Scan for the cell matching the given text and deliver its [X, Y] coordinate at center. 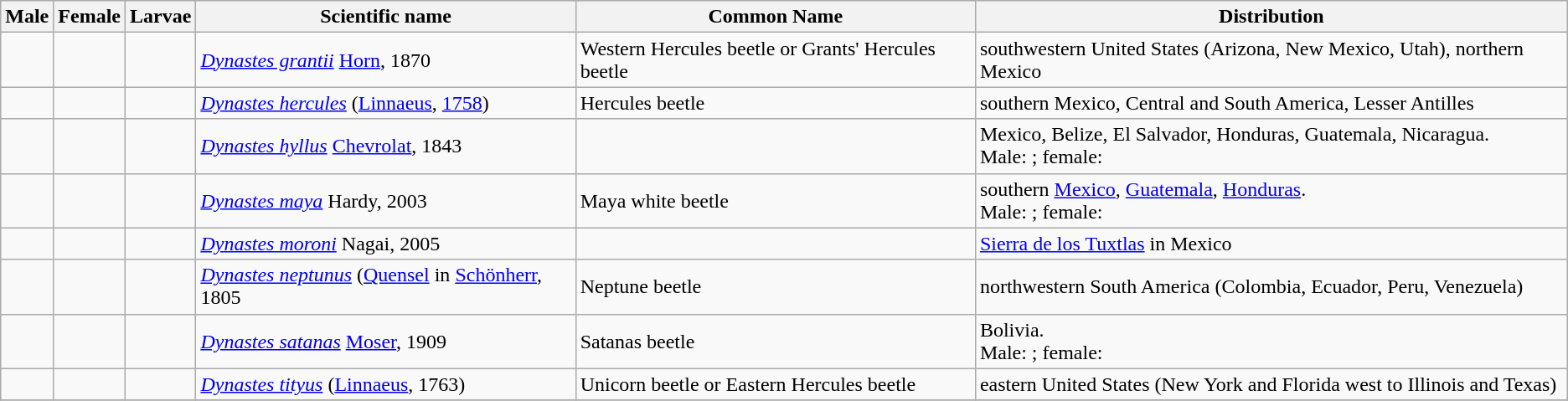
southern Mexico, Central and South America, Lesser Antilles [1271, 103]
eastern United States (New York and Florida west to Illinois and Texas) [1271, 384]
northwestern South America (Colombia, Ecuador, Peru, Venezuela) [1271, 286]
Neptune beetle [776, 286]
Dynastes satanas Moser, 1909 [385, 342]
Dynastes grantii Horn, 1870 [385, 60]
Mexico, Belize, El Salvador, Honduras, Guatemala, Nicaragua. Male: ; female: [1271, 146]
Satanas beetle [776, 342]
Common Name [776, 17]
Western Hercules beetle or Grants' Hercules beetle [776, 60]
Male [27, 17]
Sierra de los Tuxtlas in Mexico [1271, 244]
southern Mexico, Guatemala, Honduras. Male: ; female: [1271, 201]
Dynastes hercules (Linnaeus, 1758) [385, 103]
southwestern United States (Arizona, New Mexico, Utah), northern Mexico [1271, 60]
Dynastes tityus (Linnaeus, 1763) [385, 384]
Female [90, 17]
Maya white beetle [776, 201]
Hercules beetle [776, 103]
Larvae [160, 17]
Dynastes neptunus (Quensel in Schönherr, 1805 [385, 286]
Dynastes moroni Nagai, 2005 [385, 244]
Scientific name [385, 17]
Distribution [1271, 17]
Bolivia. Male: ; female: [1271, 342]
Unicorn beetle or Eastern Hercules beetle [776, 384]
Dynastes maya Hardy, 2003 [385, 201]
Dynastes hyllus Chevrolat, 1843 [385, 146]
